Scan for the cell matching the given text and deliver its (X, Y) coordinate at center. 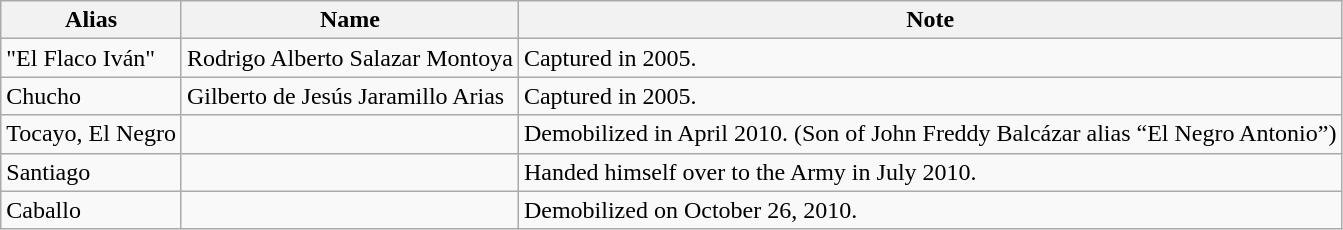
Alias (92, 20)
Santiago (92, 172)
Tocayo, El Negro (92, 134)
Handed himself over to the Army in July 2010. (930, 172)
"El Flaco Iván" (92, 58)
Note (930, 20)
Rodrigo Alberto Salazar Montoya (350, 58)
Name (350, 20)
Demobilized on October 26, 2010. (930, 210)
Gilberto de Jesús Jaramillo Arias (350, 96)
Caballo (92, 210)
Demobilized in April 2010. (Son of John Freddy Balcázar alias “El Negro Antonio”) (930, 134)
Chucho (92, 96)
